Return the (X, Y) coordinate for the center point of the cell that contains the specified text.  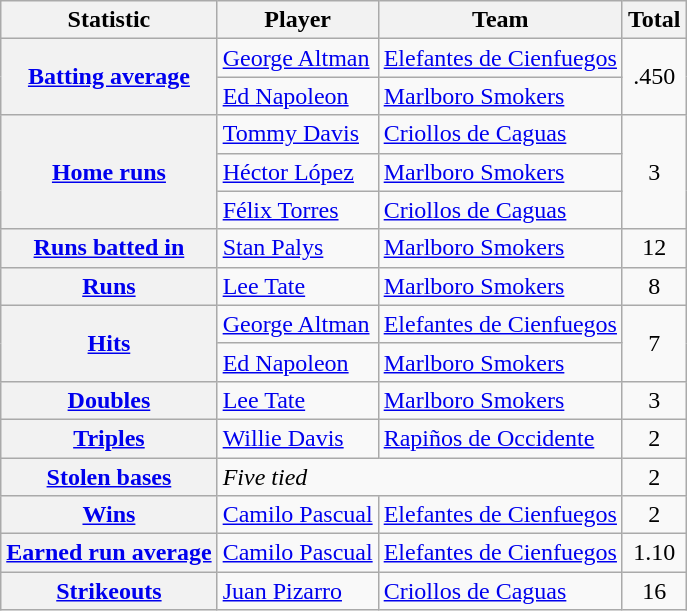
Total (654, 20)
12 (654, 248)
1.10 (654, 553)
8 (654, 286)
Earned run average (109, 553)
Stan Palys (298, 248)
Stolen bases (109, 477)
16 (654, 591)
Runs (109, 286)
Hits (109, 343)
.450 (654, 77)
Five tied (420, 477)
Doubles (109, 400)
Héctor López (298, 172)
Rapiños de Occidente (500, 438)
Wins (109, 515)
Strikeouts (109, 591)
Team (500, 20)
Statistic (109, 20)
Home runs (109, 172)
Batting average (109, 77)
Runs batted in (109, 248)
Félix Torres (298, 210)
Tommy Davis (298, 134)
Triples (109, 438)
7 (654, 343)
Willie Davis (298, 438)
Juan Pizarro (298, 591)
Player (298, 20)
